Provide the [X, Y] coordinate of the cell's center where the given text is located.  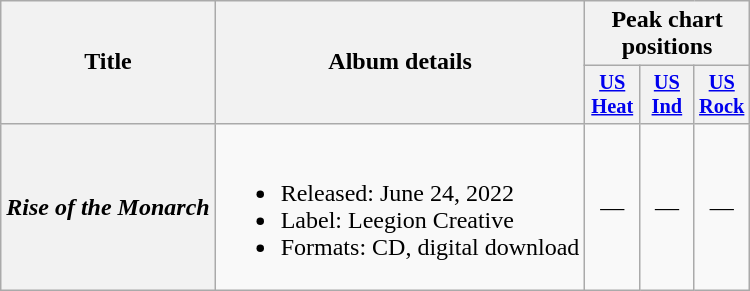
Released: June 24, 2022Label: Leegion CreativeFormats: CD, digital download [400, 206]
Title [108, 62]
US Heat [612, 95]
Rise of the Monarch [108, 206]
US Rock [722, 95]
US Ind [668, 95]
Peak chart positions [667, 34]
Album details [400, 62]
